Pinpoint the cell where the given text exists, returning its (x, y) midpoint coordinate. 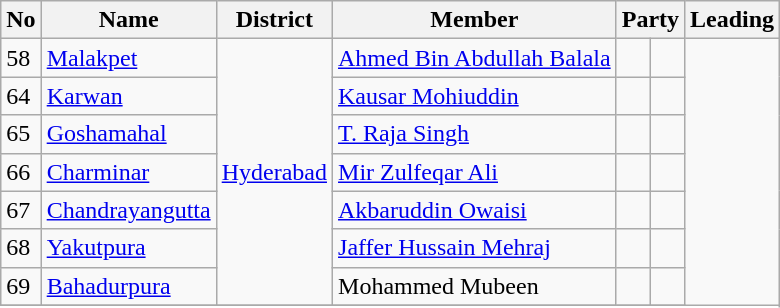
Chandrayangutta (128, 210)
65 (21, 134)
Kausar Mohiuddin (475, 96)
Jaffer Hussain Mehraj (475, 248)
Malakpet (128, 58)
Bahadurpura (128, 286)
67 (21, 210)
T. Raja Singh (475, 134)
58 (21, 58)
Member (475, 20)
Goshamahal (128, 134)
64 (21, 96)
Party (650, 20)
Mir Zulfeqar Ali (475, 172)
Leading (732, 20)
No (21, 20)
Hyderabad (274, 172)
Karwan (128, 96)
Name (128, 20)
68 (21, 248)
Akbaruddin Owaisi (475, 210)
District (274, 20)
Yakutpura (128, 248)
66 (21, 172)
Mohammed Mubeen (475, 286)
69 (21, 286)
Charminar (128, 172)
Ahmed Bin Abdullah Balala (475, 58)
